Detect which cell encompasses the target text, then output its (X, Y) center coordinate. 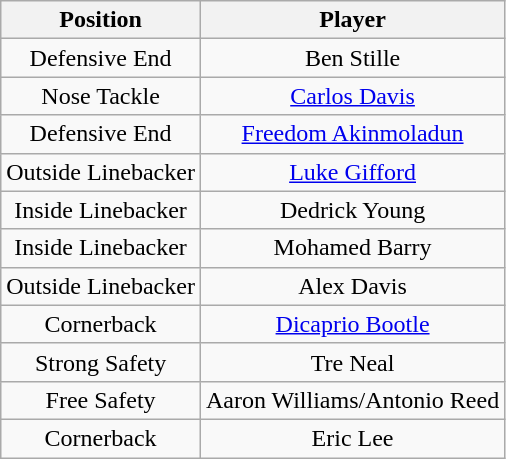
Free Safety (101, 400)
Position (101, 20)
Dedrick Young (352, 210)
Mohamed Barry (352, 248)
Luke Gifford (352, 172)
Aaron Williams/Antonio Reed (352, 400)
Nose Tackle (101, 96)
Tre Neal (352, 362)
Strong Safety (101, 362)
Ben Stille (352, 58)
Carlos Davis (352, 96)
Dicaprio Bootle (352, 324)
Freedom Akinmoladun (352, 134)
Eric Lee (352, 438)
Alex Davis (352, 286)
Player (352, 20)
